Detect which cell encompasses the target text, then output its (x, y) center coordinate. 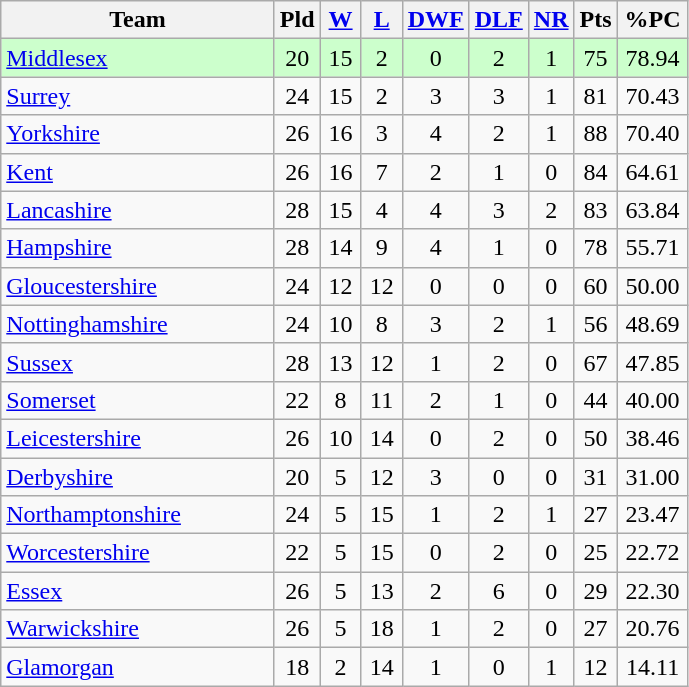
Sussex (138, 362)
Lancashire (138, 210)
Leicestershire (138, 438)
%PC (652, 20)
55.71 (652, 248)
Kent (138, 172)
70.43 (652, 96)
20.76 (652, 629)
50 (596, 438)
Nottinghamshire (138, 324)
Gloucestershire (138, 286)
DLF (498, 20)
48.69 (652, 324)
88 (596, 134)
Surrey (138, 96)
Warwickshire (138, 629)
78.94 (652, 58)
67 (596, 362)
31.00 (652, 477)
56 (596, 324)
29 (596, 591)
Yorkshire (138, 134)
63.84 (652, 210)
44 (596, 400)
50.00 (652, 286)
W (340, 20)
Team (138, 20)
64.61 (652, 172)
Pts (596, 20)
22.30 (652, 591)
Northamptonshire (138, 515)
Hampshire (138, 248)
Middlesex (138, 58)
38.46 (652, 438)
78 (596, 248)
7 (382, 172)
DWF (436, 20)
25 (596, 553)
14.11 (652, 667)
83 (596, 210)
60 (596, 286)
31 (596, 477)
Derbyshire (138, 477)
23.47 (652, 515)
47.85 (652, 362)
9 (382, 248)
81 (596, 96)
Worcestershire (138, 553)
22.72 (652, 553)
Glamorgan (138, 667)
Essex (138, 591)
75 (596, 58)
Pld (297, 20)
L (382, 20)
70.40 (652, 134)
40.00 (652, 400)
84 (596, 172)
11 (382, 400)
NR (551, 20)
Somerset (138, 400)
6 (498, 591)
